Detect which cell encompasses the target text, then output its (x, y) center coordinate. 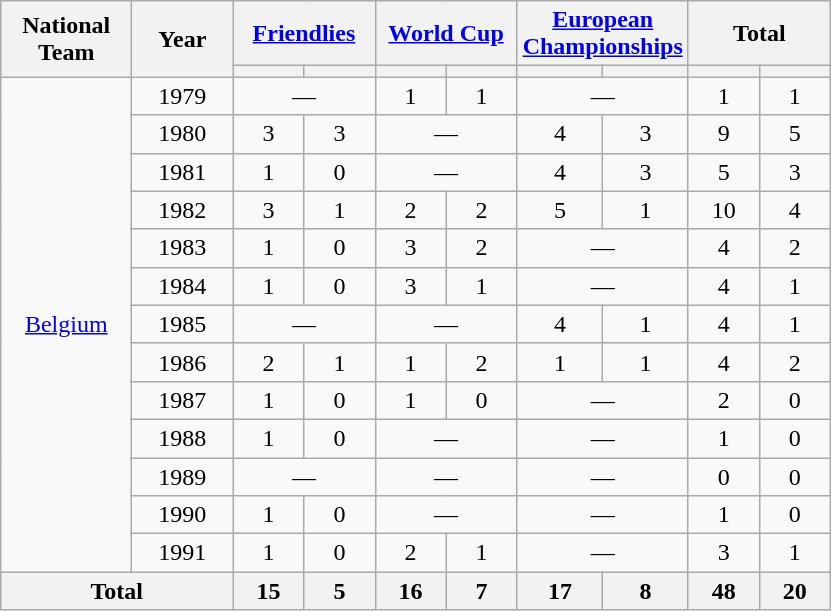
World Cup (446, 34)
NationalTeam (66, 39)
48 (724, 591)
Year (182, 39)
15 (268, 591)
10 (724, 210)
1987 (182, 400)
1991 (182, 553)
1981 (182, 172)
1979 (182, 96)
1990 (182, 515)
Belgium (66, 324)
1980 (182, 134)
17 (560, 591)
1982 (182, 210)
1985 (182, 324)
7 (482, 591)
8 (646, 591)
16 (410, 591)
1984 (182, 286)
9 (724, 134)
20 (794, 591)
1989 (182, 477)
1988 (182, 438)
1983 (182, 248)
Friendlies (304, 34)
European Championships (602, 34)
1986 (182, 362)
